Identify which cell holds the provided text, then report its [X, Y] central coordinate. 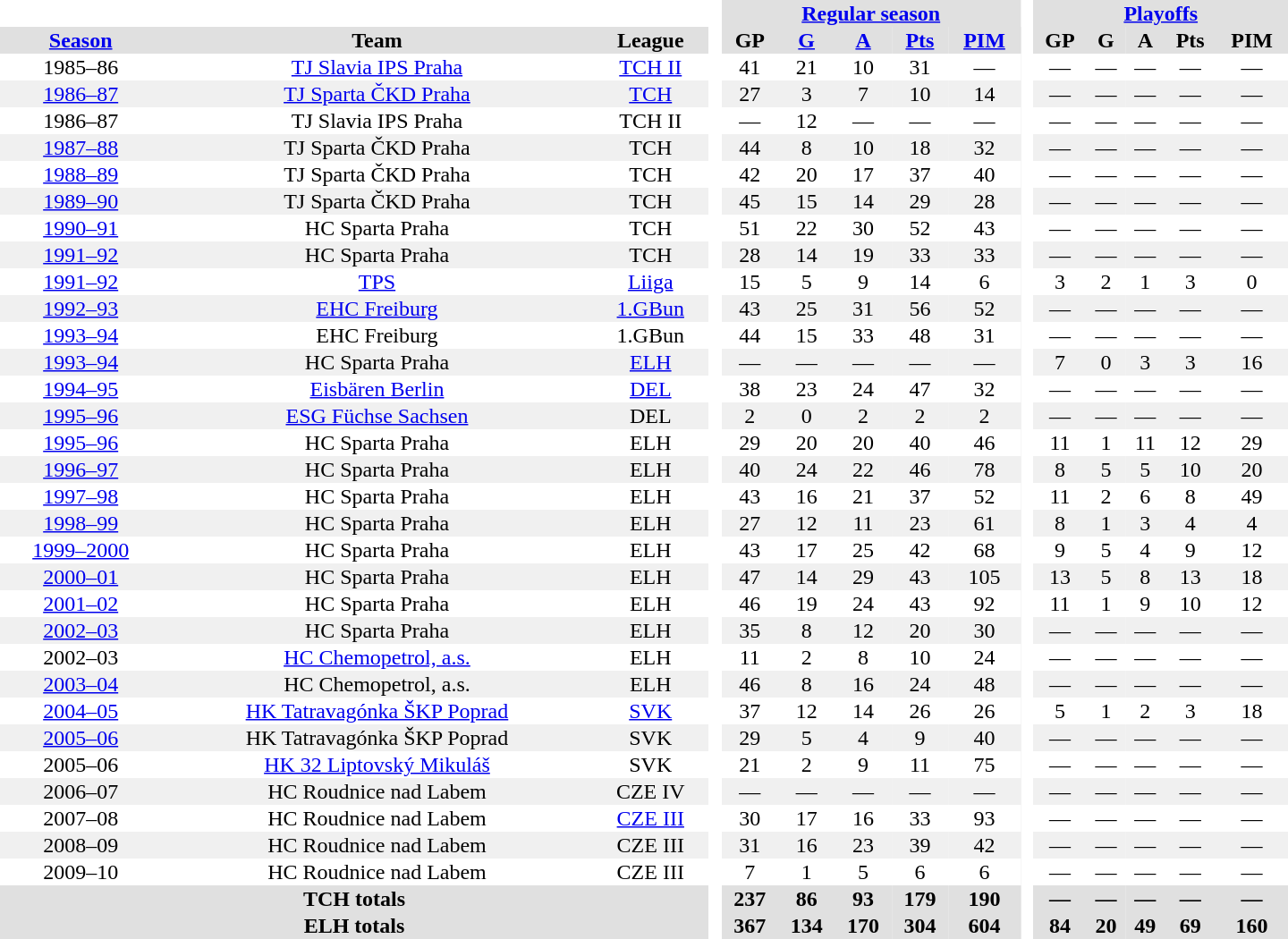
2007–08 [80, 818]
41 [750, 67]
HK 32 Liptovský Mikuláš [377, 765]
190 [984, 899]
TCH totals [354, 899]
35 [750, 630]
Team [377, 40]
237 [750, 899]
Season [80, 40]
CZE IV [651, 791]
1987–88 [80, 148]
39 [919, 845]
2009–10 [80, 872]
2008–09 [80, 845]
1999–2000 [80, 550]
1996–97 [80, 469]
179 [919, 899]
367 [750, 926]
92 [984, 604]
2001–02 [80, 604]
ESG Füchse Sachsen [377, 416]
61 [984, 523]
Eisbären Berlin [377, 389]
56 [919, 309]
1998–99 [80, 523]
1988–89 [80, 174]
105 [984, 577]
2006–07 [80, 791]
1994–95 [80, 389]
84 [1059, 926]
2000–01 [80, 577]
1990–91 [80, 228]
170 [862, 926]
1989–90 [80, 201]
134 [807, 926]
League [651, 40]
Liiga [651, 282]
1997–98 [80, 496]
45 [750, 201]
ELH totals [354, 926]
38 [750, 389]
604 [984, 926]
51 [750, 228]
78 [984, 469]
1992–93 [80, 309]
160 [1252, 926]
69 [1190, 926]
2004–05 [80, 711]
86 [807, 899]
TPS [377, 282]
75 [984, 765]
304 [919, 926]
68 [984, 550]
Playoffs [1161, 13]
Regular season [871, 13]
1985–86 [80, 67]
2003–04 [80, 684]
